Find where the given text appears and provide that cell's center as [x, y] coordinate. 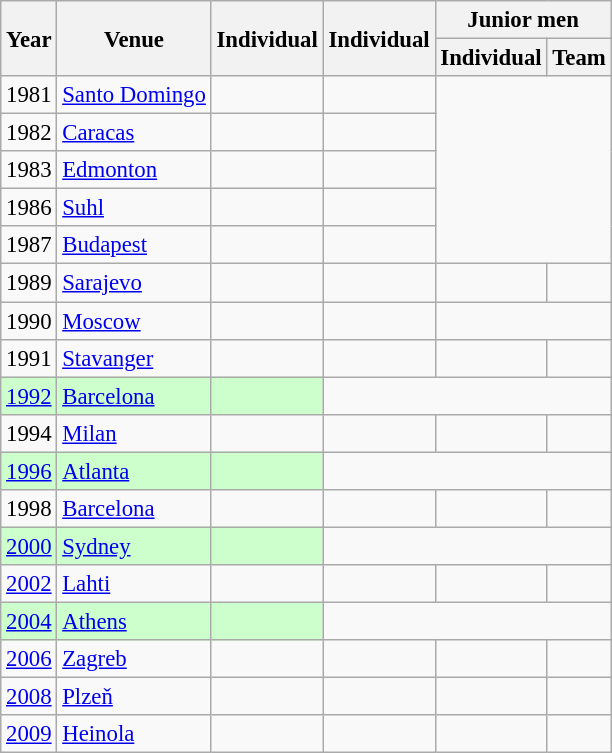
Heinola [134, 734]
1986 [29, 208]
Athens [134, 621]
1994 [29, 433]
Milan [134, 433]
1982 [29, 133]
Moscow [134, 321]
Edmonton [134, 170]
2000 [29, 546]
2008 [29, 697]
Sydney [134, 546]
2009 [29, 734]
Budapest [134, 245]
Atlanta [134, 471]
1987 [29, 245]
1991 [29, 358]
Lahti [134, 584]
Stavanger [134, 358]
2002 [29, 584]
Junior men [523, 20]
Team [579, 58]
Caracas [134, 133]
2006 [29, 659]
2004 [29, 621]
1998 [29, 509]
Sarajevo [134, 283]
Santo Domingo [134, 95]
1989 [29, 283]
Venue [134, 38]
1996 [29, 471]
1981 [29, 95]
1983 [29, 170]
Suhl [134, 208]
Zagreb [134, 659]
Year [29, 38]
1990 [29, 321]
1992 [29, 396]
Plzeň [134, 697]
